Detect which cell encompasses the target text, then output its [X, Y] center coordinate. 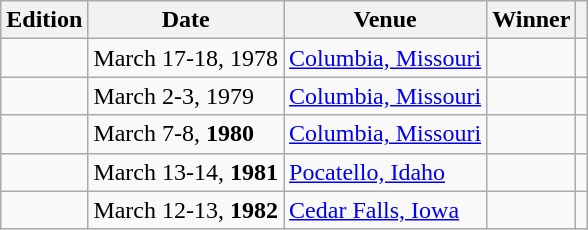
March 12-13, 1982 [186, 210]
Venue [386, 20]
March 13-14, 1981 [186, 172]
March 7-8, 1980 [186, 134]
March 2-3, 1979 [186, 96]
Pocatello, Idaho [386, 172]
Cedar Falls, Iowa [386, 210]
Winner [532, 20]
Edition [44, 20]
Date [186, 20]
March 17-18, 1978 [186, 58]
